Pinpoint the cell where the given text exists, returning its (X, Y) midpoint coordinate. 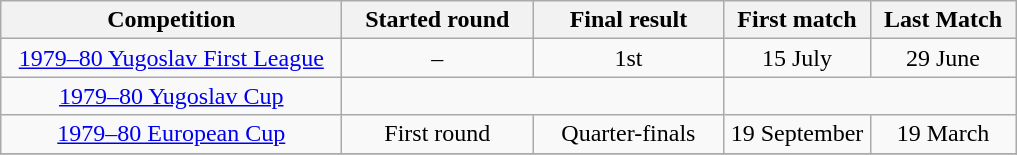
Started round (438, 20)
First match (797, 20)
29 June (943, 58)
Last Match (943, 20)
15 July (797, 58)
– (438, 58)
1979–80 European Cup (172, 134)
Quarter-finals (628, 134)
First round (438, 134)
1st (628, 58)
Competition (172, 20)
Final result (628, 20)
1979–80 Yugoslav First League (172, 58)
1979–80 Yugoslav Cup (172, 96)
19 September (797, 134)
19 March (943, 134)
